Capture the cell that displays the provided text and extract its [X, Y] central coordinate. 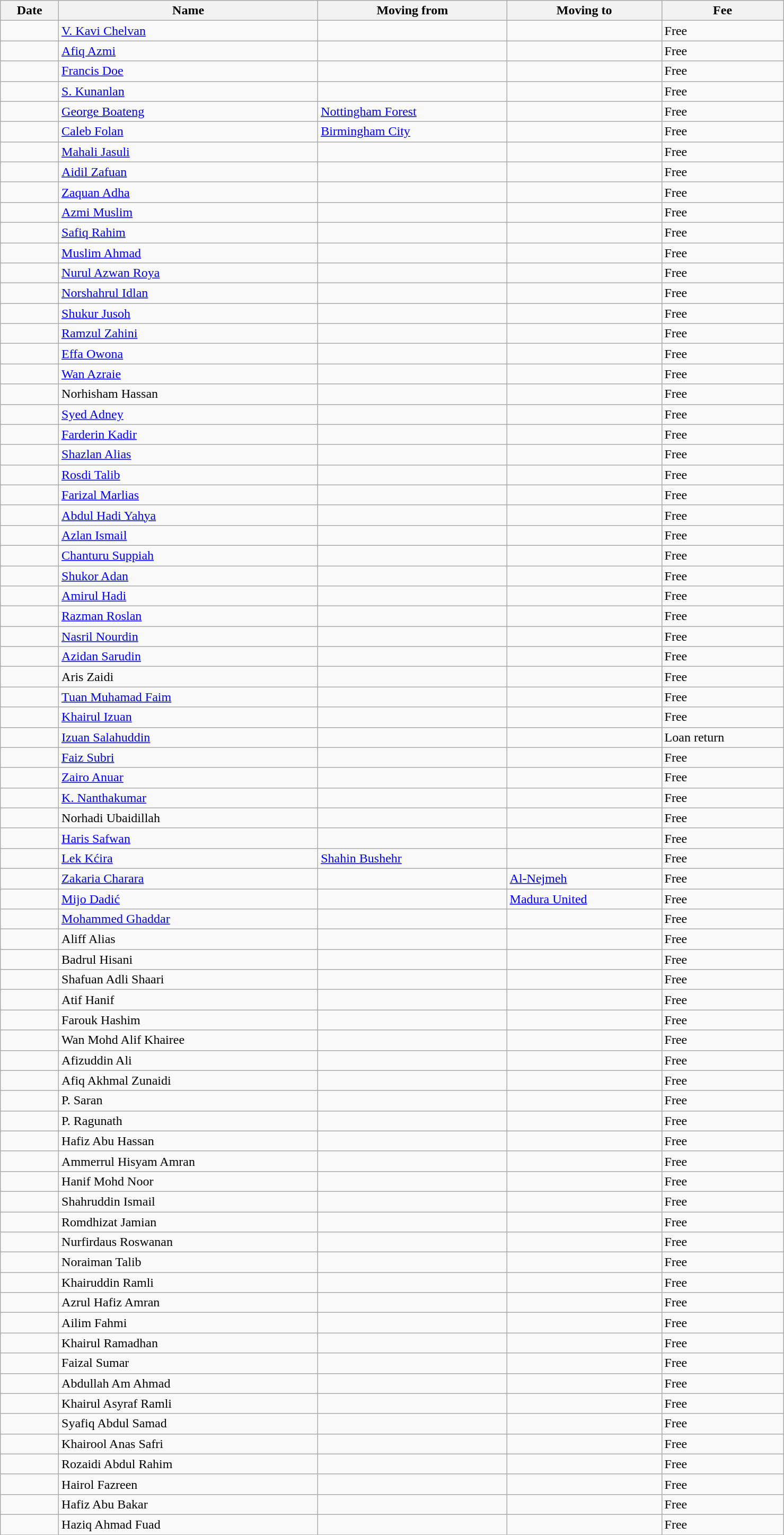
Farouk Hashim [189, 1020]
Name [189, 11]
Tuan Muhamad Faim [189, 697]
Syed Adney [189, 414]
Wan Azraie [189, 374]
Norshahrul Idlan [189, 293]
Wan Mohd Alif Khairee [189, 1040]
Azrul Hafiz Amran [189, 1303]
Afizuddin Ali [189, 1060]
Faizal Sumar [189, 1363]
Zairo Anuar [189, 778]
Caleb Folan [189, 132]
Noraiman Talib [189, 1262]
Khairul Izuan [189, 717]
Hairol Fazreen [189, 1484]
Khairool Anas Safri [189, 1444]
Haziq Ahmad Fuad [189, 1524]
Afiq Akhmal Zunaidi [189, 1080]
Safiq Rahim [189, 232]
Shahin Bushehr [412, 858]
Ailim Fahmi [189, 1323]
Farderin Kadir [189, 434]
Abdul Hadi Yahya [189, 515]
K. Nanthakumar [189, 798]
Amirul Hadi [189, 596]
Farizal Marlias [189, 495]
Effa Owona [189, 354]
Syafiq Abdul Samad [189, 1424]
Birmingham City [412, 132]
Norhisham Hassan [189, 394]
Fee [723, 11]
P. Ragunath [189, 1121]
Khairul Asyraf Ramli [189, 1403]
Hafiz Abu Hassan [189, 1141]
Nurul Azwan Roya [189, 273]
Nasril Nourdin [189, 636]
Madura United [584, 899]
Hafiz Abu Bakar [189, 1504]
Norhadi Ubaidillah [189, 818]
Khairul Ramadhan [189, 1343]
Lek Kćira [189, 858]
Nurfirdaus Roswanan [189, 1242]
George Boateng [189, 111]
Moving from [412, 11]
Aidil Zafuan [189, 172]
Muslim Ahmad [189, 253]
Zakaria Charara [189, 878]
Rosdi Talib [189, 475]
Azidan Sarudin [189, 657]
Date [30, 11]
P. Saran [189, 1101]
Mahali Jasuli [189, 152]
Azmi Muslim [189, 212]
Al-Nejmeh [584, 878]
Afiq Azmi [189, 51]
Ammerrul Hisyam Amran [189, 1161]
Shazlan Alias [189, 455]
Hanif Mohd Noor [189, 1181]
Shafuan Adli Shaari [189, 980]
Abdullah Am Ahmad [189, 1383]
Rozaidi Abdul Rahim [189, 1464]
Haris Safwan [189, 838]
Mijo Dadić [189, 899]
Nottingham Forest [412, 111]
Aris Zaidi [189, 677]
Mohammed Ghaddar [189, 919]
Razman Roslan [189, 616]
Zaquan Adha [189, 192]
Azlan Ismail [189, 535]
Atif Hanif [189, 1000]
V. Kavi Chelvan [189, 31]
Francis Doe [189, 71]
Shukor Adan [189, 575]
Shukur Jusoh [189, 313]
Izuan Salahuddin [189, 737]
Romdhizat Jamian [189, 1222]
Badrul Hisani [189, 960]
Aliff Alias [189, 939]
Faiz Subri [189, 757]
Loan return [723, 737]
S. Kunanlan [189, 91]
Chanturu Suppiah [189, 555]
Moving to [584, 11]
Ramzul Zahini [189, 334]
Khairuddin Ramli [189, 1283]
Shahruddin Ismail [189, 1201]
